Extract the [x, y] coordinate from the center of the cell holding the provided text.  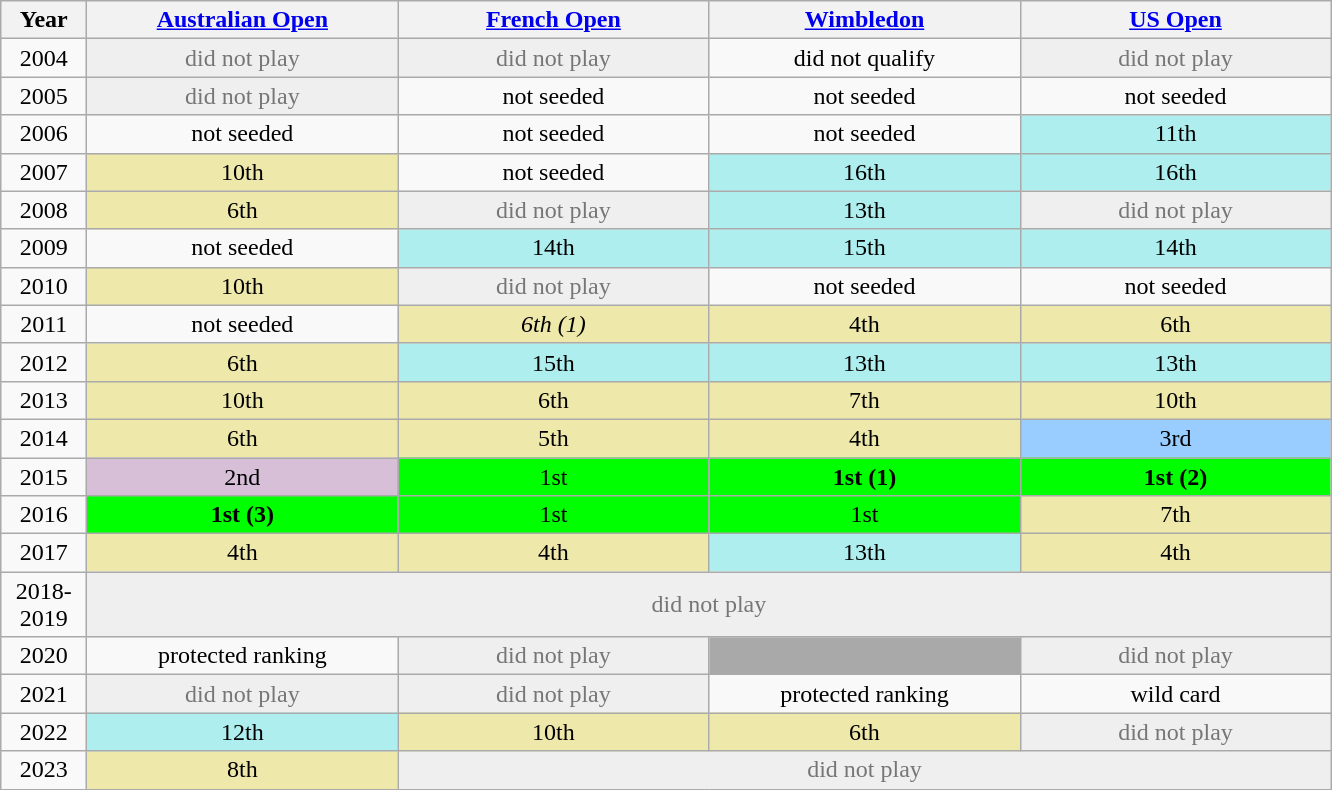
did not qualify [864, 58]
2015 [44, 477]
6th (1) [554, 324]
2013 [44, 400]
1st (1) [864, 477]
2007 [44, 172]
2010 [44, 286]
2018-2019 [44, 604]
2020 [44, 656]
2014 [44, 438]
2017 [44, 553]
Wimbledon [864, 20]
2021 [44, 694]
Year [44, 20]
1st (3) [242, 515]
2004 [44, 58]
2009 [44, 248]
12th [242, 732]
US Open [1176, 20]
wild card [1176, 694]
2012 [44, 362]
11th [1176, 134]
2011 [44, 324]
2nd [242, 477]
2008 [44, 210]
French Open [554, 20]
1st (2) [1176, 477]
3rd [1176, 438]
2016 [44, 515]
Australian Open [242, 20]
5th [554, 438]
2022 [44, 732]
8th [242, 770]
2006 [44, 134]
2005 [44, 96]
2023 [44, 770]
